From the cell containing the given text, extract its center point as (X, Y) coordinate. 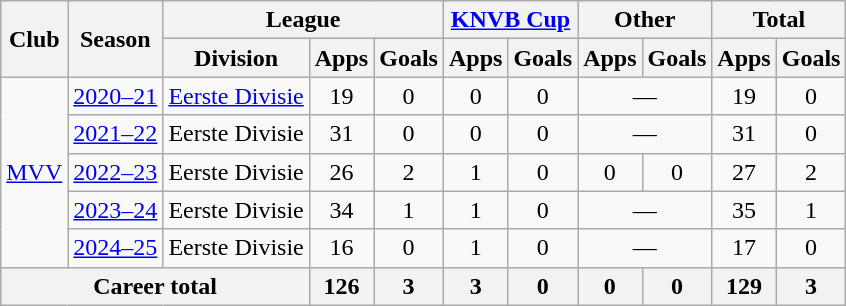
2023–24 (116, 210)
126 (341, 286)
2021–22 (116, 134)
League (304, 20)
Total (779, 20)
Division (236, 58)
34 (341, 210)
Club (34, 39)
16 (341, 248)
2024–25 (116, 248)
Other (645, 20)
17 (744, 248)
Season (116, 39)
KNVB Cup (510, 20)
26 (341, 172)
129 (744, 286)
2020–21 (116, 96)
Career total (156, 286)
35 (744, 210)
2022–23 (116, 172)
MVV (34, 172)
27 (744, 172)
